Scan for the cell matching the given text and deliver its (x, y) coordinate at center. 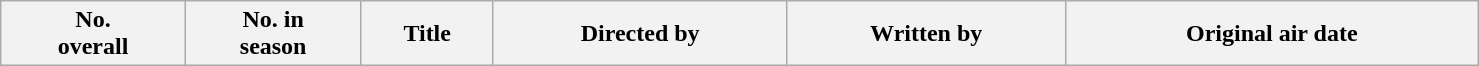
Title (427, 34)
No.overall (94, 34)
Original air date (1272, 34)
Written by (926, 34)
No. inseason (273, 34)
Directed by (640, 34)
